Return the [X, Y] coordinate for the center point of the cell that contains the specified text.  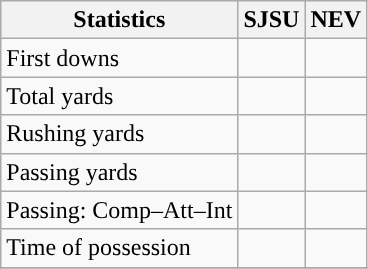
Passing yards [120, 172]
Statistics [120, 20]
Rushing yards [120, 134]
SJSU [272, 20]
NEV [336, 20]
Time of possession [120, 248]
First downs [120, 58]
Total yards [120, 96]
Passing: Comp–Att–Int [120, 210]
